Determine the (X, Y) coordinate at the center of the cell enclosing the given text.  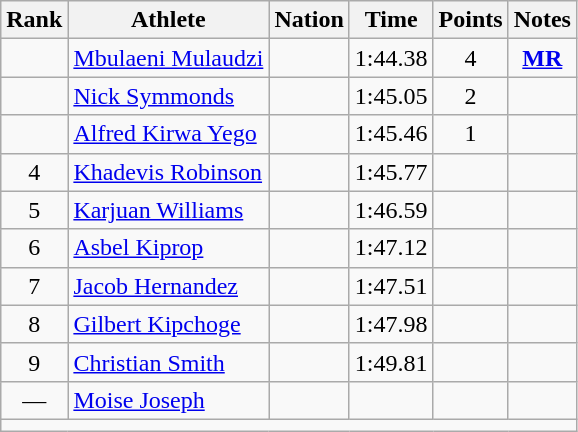
1:45.05 (391, 96)
Nation (309, 20)
8 (34, 324)
2 (470, 96)
Moise Joseph (168, 400)
6 (34, 248)
Christian Smith (168, 362)
Notes (542, 20)
1 (470, 134)
Asbel Kiprop (168, 248)
1:45.77 (391, 172)
Time (391, 20)
Points (470, 20)
Khadevis Robinson (168, 172)
1:47.51 (391, 286)
MR (542, 58)
— (34, 400)
1:46.59 (391, 210)
Alfred Kirwa Yego (168, 134)
Jacob Hernandez (168, 286)
7 (34, 286)
1:49.81 (391, 362)
1:47.98 (391, 324)
Mbulaeni Mulaudzi (168, 58)
1:47.12 (391, 248)
5 (34, 210)
1:45.46 (391, 134)
9 (34, 362)
1:44.38 (391, 58)
Rank (34, 20)
Gilbert Kipchoge (168, 324)
Nick Symmonds (168, 96)
Athlete (168, 20)
Karjuan Williams (168, 210)
